Identify which cell holds the provided text, then report its [X, Y] central coordinate. 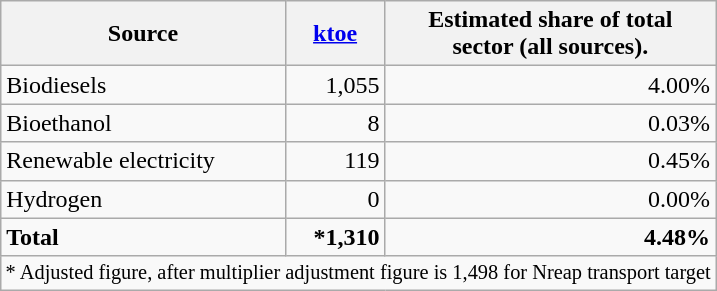
8 [335, 123]
1,055 [335, 85]
0.00% [550, 199]
Renewable electricity [143, 161]
Source [143, 34]
Biodiesels [143, 85]
Estimated share of totalsector (all sources). [550, 34]
Hydrogen [143, 199]
0.03% [550, 123]
0.45% [550, 161]
ktoe [335, 34]
4.00% [550, 85]
* Adjusted figure, after multiplier adjustment figure is 1,498 for Nreap transport target [358, 273]
Total [143, 237]
Bioethanol [143, 123]
0 [335, 199]
4.48% [550, 237]
*1,310 [335, 237]
119 [335, 161]
